Return [x, y] of the center of cell containing provided text 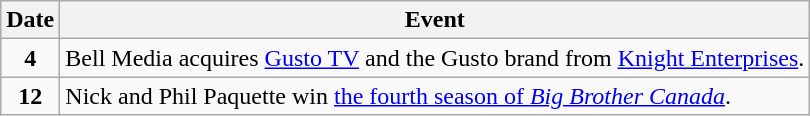
12 [30, 96]
Bell Media acquires Gusto TV and the Gusto brand from Knight Enterprises. [435, 58]
4 [30, 58]
Nick and Phil Paquette win the fourth season of Big Brother Canada. [435, 96]
Event [435, 20]
Date [30, 20]
